Provide the [X, Y] coordinate of the cell's center where the given text is located.  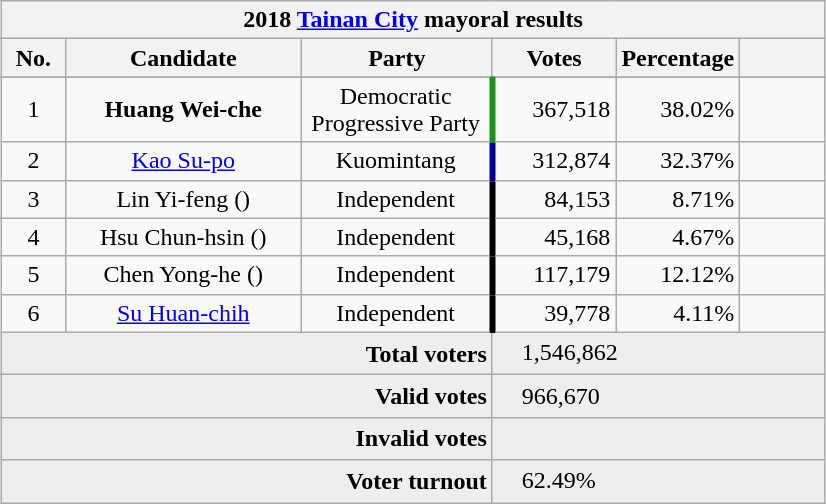
Voter turnout [248, 482]
Invalid votes [248, 438]
4 [34, 237]
1,546,862 [658, 354]
Huang Wei-che [183, 110]
12.12% [678, 275]
5 [34, 275]
Democratic Progressive Party [396, 110]
32.37% [678, 161]
4.11% [678, 313]
Candidate [183, 58]
1 [34, 110]
38.02% [678, 110]
Su Huan-chih [183, 313]
No. [34, 58]
45,168 [554, 237]
2018 Tainan City mayoral results [414, 20]
Kuomintang [396, 161]
4.67% [678, 237]
2 [34, 161]
Kao Su-po [183, 161]
62.49% [658, 482]
39,778 [554, 313]
Votes [554, 58]
6 [34, 313]
84,153 [554, 199]
367,518 [554, 110]
Chen Yong-he () [183, 275]
Lin Yi-feng () [183, 199]
8.71% [678, 199]
966,670 [658, 396]
Hsu Chun-hsin () [183, 237]
Total voters [248, 354]
Party [396, 58]
312,874 [554, 161]
Valid votes [248, 396]
Percentage [678, 58]
117,179 [554, 275]
3 [34, 199]
